Extract the [x, y] coordinate from the center of the cell holding the provided text.  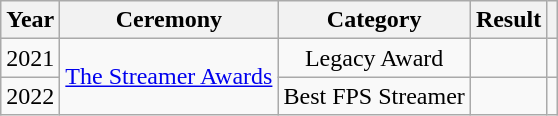
The Streamer Awards [169, 77]
Legacy Award [374, 58]
2021 [30, 58]
Best FPS Streamer [374, 96]
Result [508, 20]
Category [374, 20]
Year [30, 20]
Ceremony [169, 20]
2022 [30, 96]
